Output the [x, y] coordinate of the center of the cell containing the given text.  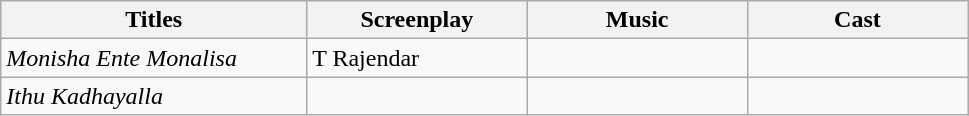
Screenplay [417, 20]
Ithu Kadhayalla [154, 96]
Music [637, 20]
Titles [154, 20]
Cast [857, 20]
T Rajendar [417, 58]
Monisha Ente Monalisa [154, 58]
